Return [X, Y] of the center of cell containing provided text 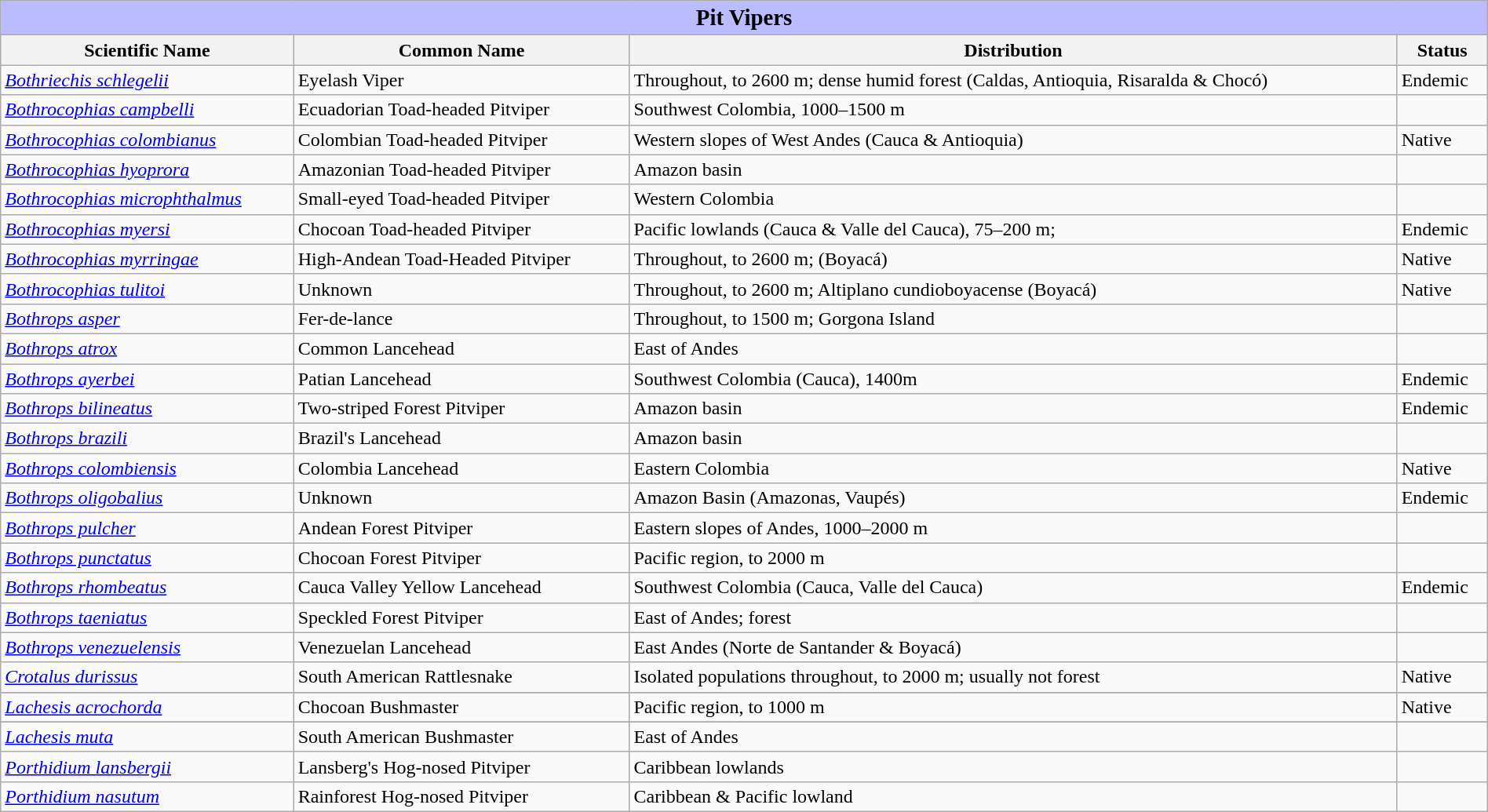
Two-striped Forest Pitviper [461, 409]
South American Rattlesnake [461, 677]
Pacific region, to 1000 m [1013, 707]
Speckled Forest Pitviper [461, 617]
Common Lancehead [461, 348]
Isolated populations throughout, to 2000 m; usually not forest [1013, 677]
Western slopes of West Andes (Cauca & Antioquia) [1013, 140]
Southwest Colombia, 1000–1500 m [1013, 110]
Amazon Basin (Amazonas, Vaupés) [1013, 498]
Chocoan Toad-headed Pitviper [461, 229]
Bothrops asper [148, 319]
Bothrocophias colombianus [148, 140]
Colombia Lancehead [461, 468]
Bothrops oligobalius [148, 498]
Bothrops colombiensis [148, 468]
Bothrops rhombeatus [148, 588]
Bothrops brazili [148, 439]
Venezuelan Lancehead [461, 647]
Eastern slopes of Andes, 1000–2000 m [1013, 528]
Chocoan Bushmaster [461, 707]
South American Bushmaster [461, 737]
Small-eyed Toad-headed Pitviper [461, 199]
East Andes (Norte de Santander & Boyacá) [1013, 647]
Ecuadorian Toad-headed Pitviper [461, 110]
Lachesis acrochorda [148, 707]
Bothrops venezuelensis [148, 647]
Bothrops atrox [148, 348]
Eastern Colombia [1013, 468]
Porthidium lansbergii [148, 766]
Distribution [1013, 50]
Bothrocophias tulitoi [148, 289]
Crotalus durissus [148, 677]
Western Colombia [1013, 199]
High-Andean Toad-Headed Pitviper [461, 259]
Scientific Name [148, 50]
Chocoan Forest Pitviper [461, 558]
Lachesis muta [148, 737]
Throughout, to 2600 m; dense humid forest (Caldas, Antioquia, Risaralda & Chocó) [1013, 80]
Rainforest Hog-nosed Pitviper [461, 796]
Lansberg's Hog-nosed Pitviper [461, 766]
Status [1442, 50]
East of Andes; forest [1013, 617]
Amazonian Toad-headed Pitviper [461, 169]
Common Name [461, 50]
Bothrocophias myrringae [148, 259]
Southwest Colombia (Cauca), 1400m [1013, 379]
Caribbean lowlands [1013, 766]
Bothrocophias microphthalmus [148, 199]
Southwest Colombia (Cauca, Valle del Cauca) [1013, 588]
Colombian Toad-headed Pitviper [461, 140]
Throughout, to 1500 m; Gorgona Island [1013, 319]
Fer-de-lance [461, 319]
Bothrocophias myersi [148, 229]
Cauca Valley Yellow Lancehead [461, 588]
Bothrops bilineatus [148, 409]
Bothrocophias campbelli [148, 110]
Bothrocophias hyoprora [148, 169]
Brazil's Lancehead [461, 439]
Bothrops ayerbei [148, 379]
Andean Forest Pitviper [461, 528]
Eyelash Viper [461, 80]
Porthidium nasutum [148, 796]
Bothriechis schlegelii [148, 80]
Caribbean & Pacific lowland [1013, 796]
Pacific lowlands (Cauca & Valle del Cauca), 75–200 m; [1013, 229]
Throughout, to 2600 m; Altiplano cundioboyacense (Boyacá) [1013, 289]
Pacific region, to 2000 m [1013, 558]
Patian Lancehead [461, 379]
Bothrops pulcher [148, 528]
Bothrops punctatus [148, 558]
Throughout, to 2600 m; (Boyacá) [1013, 259]
Bothrops taeniatus [148, 617]
Pit Vipers [744, 18]
